Determine the (X, Y) coordinate at the center of the cell enclosing the given text.  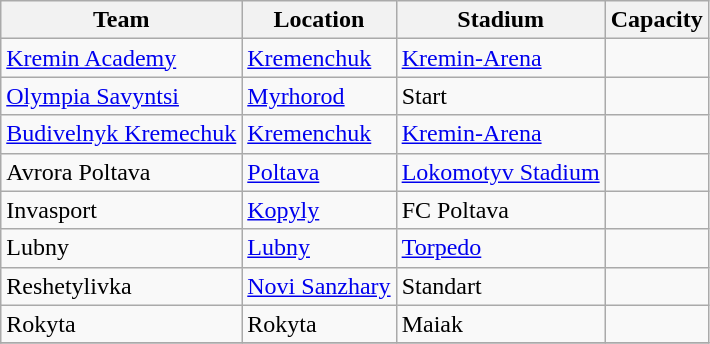
Avrora Poltava (122, 172)
Reshetylivka (122, 286)
Standart (500, 286)
Invasport (122, 210)
FC Poltava (500, 210)
Location (319, 20)
Kopyly (319, 210)
Kremin Academy (122, 58)
Poltava (319, 172)
Budivelnyk Kremechuk (122, 134)
Torpedo (500, 248)
Start (500, 96)
Maiak (500, 324)
Lokomotyv Stadium (500, 172)
Stadium (500, 20)
Team (122, 20)
Olympia Savyntsi (122, 96)
Novi Sanzhary (319, 286)
Capacity (656, 20)
Myrhorod (319, 96)
